For the text-containing cell, return its midpoint in (X, Y) coordinate format. 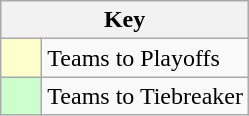
Teams to Playoffs (146, 58)
Teams to Tiebreaker (146, 96)
Key (125, 20)
